Extract the (x, y) coordinate from the center of the cell holding the provided text.  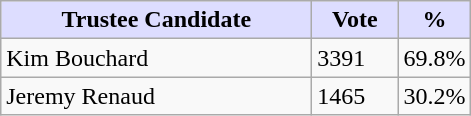
Kim Bouchard (156, 58)
% (434, 20)
Trustee Candidate (156, 20)
1465 (355, 96)
3391 (355, 58)
Vote (355, 20)
Jeremy Renaud (156, 96)
30.2% (434, 96)
69.8% (434, 58)
